From the cell containing the given text, extract its center point as [x, y] coordinate. 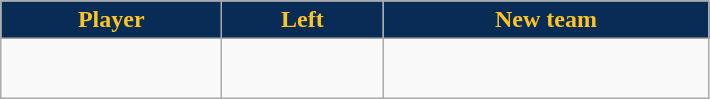
Left [302, 20]
Player [112, 20]
New team [546, 20]
